From the cell containing the given text, extract its center point as (x, y) coordinate. 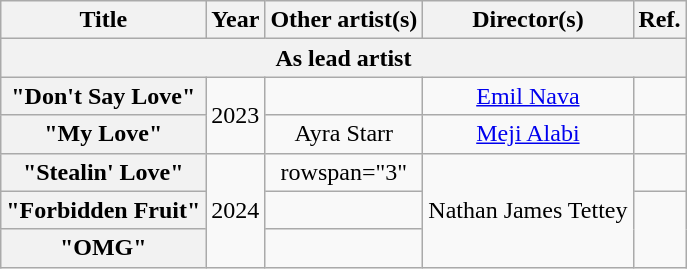
"My Love" (104, 134)
"Forbidden Fruit" (104, 210)
Meji Alabi (528, 134)
"Stealin' Love" (104, 172)
Year (236, 20)
Ref. (660, 20)
Nathan James Tettey (528, 210)
rowspan="3" (344, 172)
As lead artist (344, 58)
Ayra Starr (344, 134)
2023 (236, 115)
"Don't Say Love" (104, 96)
Title (104, 20)
Emil Nava (528, 96)
2024 (236, 210)
Other artist(s) (344, 20)
"OMG" (104, 248)
Director(s) (528, 20)
